Provide the [x, y] coordinate of the cell's center where the given text is located.  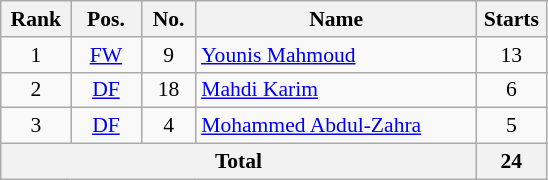
Rank [36, 19]
1 [36, 55]
No. [168, 19]
FW [106, 55]
Younis Mahmoud [336, 55]
4 [168, 126]
Pos. [106, 19]
Starts [511, 19]
Mahdi Karim [336, 90]
5 [511, 126]
3 [36, 126]
9 [168, 55]
6 [511, 90]
13 [511, 55]
Mohammed Abdul-Zahra [336, 126]
2 [36, 90]
Name [336, 19]
18 [168, 90]
24 [511, 162]
Total [239, 162]
